Find where the given text appears and provide that cell's center as [X, Y] coordinate. 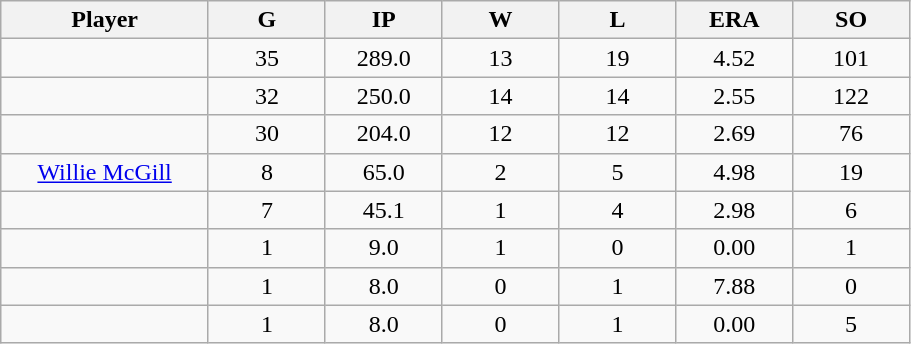
204.0 [384, 134]
7.88 [734, 286]
13 [500, 58]
8 [266, 172]
250.0 [384, 96]
2.55 [734, 96]
30 [266, 134]
9.0 [384, 248]
65.0 [384, 172]
IP [384, 20]
76 [852, 134]
G [266, 20]
Willie McGill [105, 172]
4 [618, 210]
4.52 [734, 58]
289.0 [384, 58]
2.98 [734, 210]
7 [266, 210]
ERA [734, 20]
6 [852, 210]
4.98 [734, 172]
32 [266, 96]
W [500, 20]
101 [852, 58]
SO [852, 20]
35 [266, 58]
L [618, 20]
45.1 [384, 210]
Player [105, 20]
2 [500, 172]
2.69 [734, 134]
122 [852, 96]
